Provide the [X, Y] coordinate of the cell's center where the given text is located.  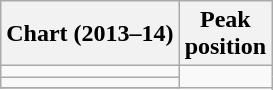
Peakposition [225, 34]
Chart (2013–14) [90, 34]
